Return the [X, Y] coordinate for the center point of the cell that contains the specified text.  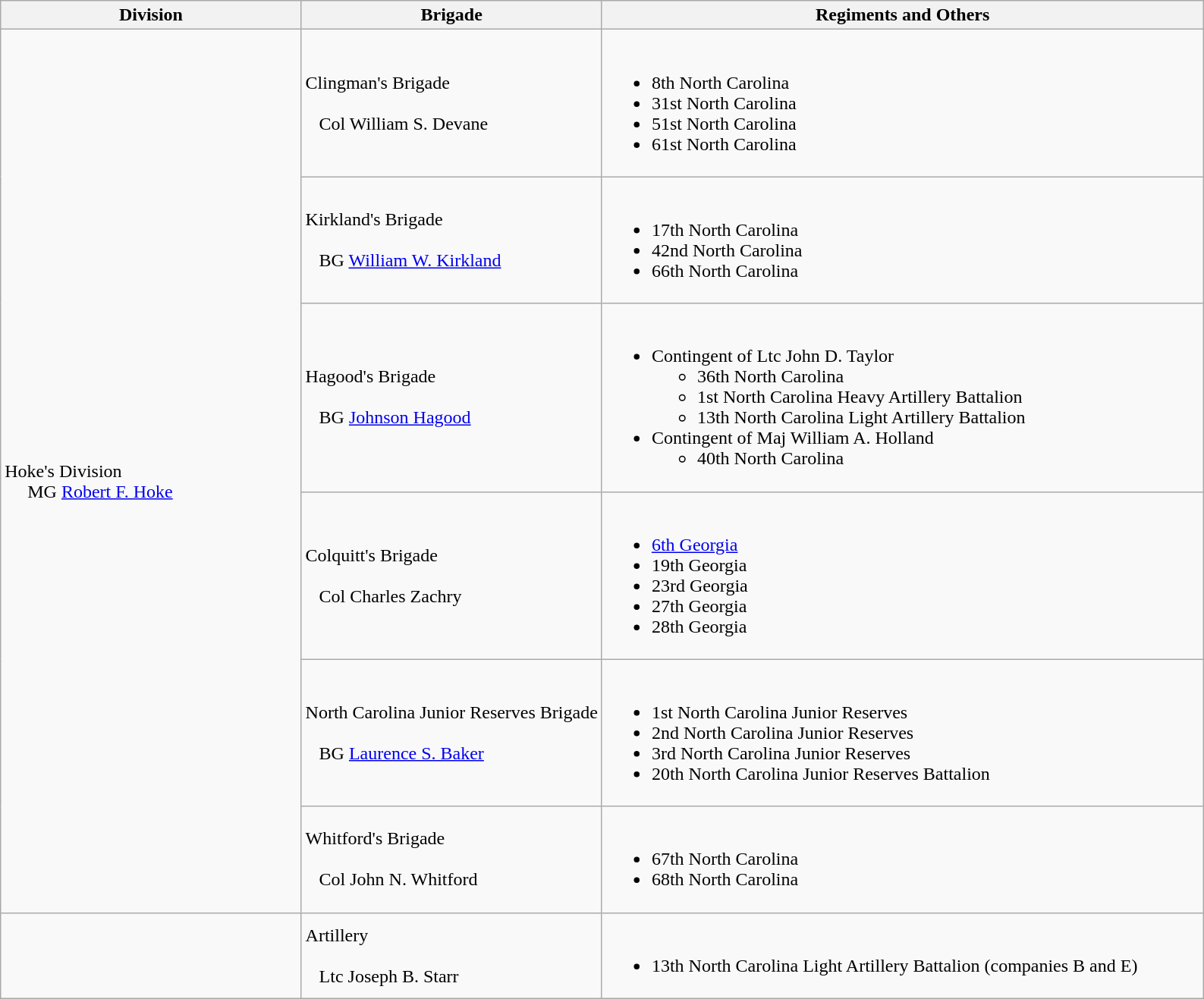
Hagood's Brigade BG Johnson Hagood [451, 397]
Artillery Ltc Joseph B. Starr [451, 956]
Colquitt's Brigade Col Charles Zachry [451, 575]
Brigade [451, 15]
6th Georgia19th Georgia23rd Georgia27th Georgia28th Georgia [903, 575]
Clingman's Brigade Col William S. Devane [451, 103]
Hoke's Division MG Robert F. Hoke [151, 471]
Regiments and Others [903, 15]
North Carolina Junior Reserves Brigade BG Laurence S. Baker [451, 733]
Division [151, 15]
8th North Carolina31st North Carolina51st North Carolina61st North Carolina [903, 103]
1st North Carolina Junior Reserves2nd North Carolina Junior Reserves3rd North Carolina Junior Reserves20th North Carolina Junior Reserves Battalion [903, 733]
67th North Carolina68th North Carolina [903, 859]
17th North Carolina42nd North Carolina66th North Carolina [903, 240]
Kirkland's Brigade BG William W. Kirkland [451, 240]
Whitford's Brigade Col John N. Whitford [451, 859]
13th North Carolina Light Artillery Battalion (companies B and E) [903, 956]
